Determine the [x, y] coordinate at the center of the cell enclosing the given text.  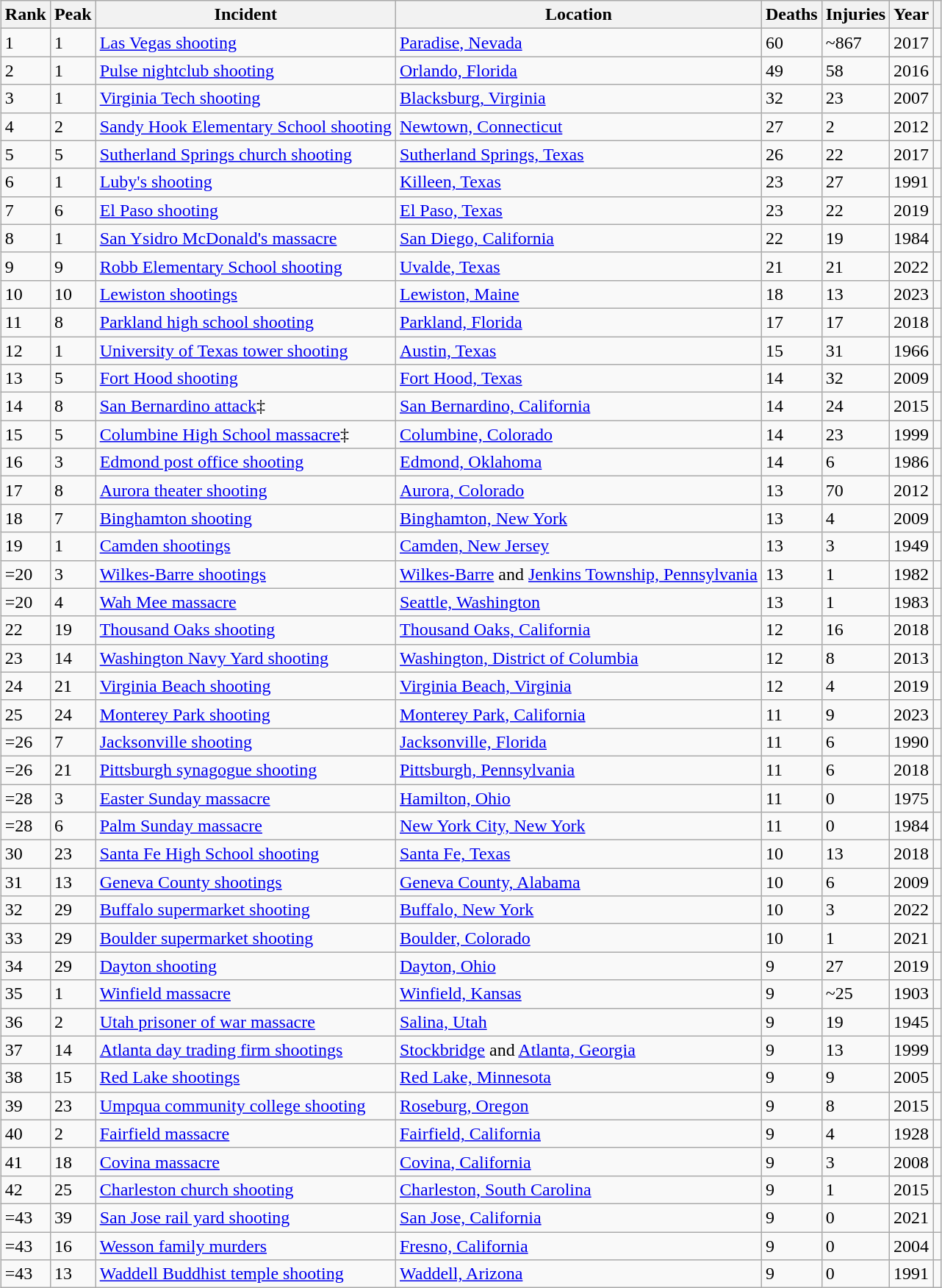
Umpqua community college shooting [245, 1106]
38 [25, 1078]
New York City, New York [578, 826]
Uvalde, Texas [578, 266]
Sutherland Springs church shooting [245, 154]
Fairfield massacre [245, 1134]
Stockbridge and Atlanta, Georgia [578, 1050]
El Paso, Texas [578, 210]
Seattle, Washington [578, 602]
Deaths [791, 15]
San Diego, California [578, 238]
Blacksburg, Virginia [578, 99]
Fort Hood, Texas [578, 379]
Hamilton, Ohio [578, 798]
Columbine, Colorado [578, 434]
Winfield, Kansas [578, 994]
Utah prisoner of war massacre [245, 1022]
Salina, Utah [578, 1022]
El Paso shooting [245, 210]
Edmond, Oklahoma [578, 462]
34 [25, 966]
Austin, Texas [578, 351]
Binghamton, New York [578, 518]
Lewiston, Maine [578, 294]
San Bernardino, California [578, 407]
Thousand Oaks shooting [245, 630]
40 [25, 1134]
Orlando, Florida [578, 71]
41 [25, 1162]
Fort Hood shooting [245, 379]
Buffalo supermarket shooting [245, 910]
60 [791, 43]
Newtown, Connecticut [578, 126]
Camden, New Jersey [578, 546]
Peak [73, 15]
Dayton, Ohio [578, 966]
Easter Sunday massacre [245, 798]
36 [25, 1022]
70 [855, 490]
2013 [911, 658]
Jacksonville shooting [245, 742]
Winfield massacre [245, 994]
Wah Mee massacre [245, 602]
Palm Sunday massacre [245, 826]
42 [25, 1189]
Paradise, Nevada [578, 43]
Washington Navy Yard shooting [245, 658]
Aurora, Colorado [578, 490]
Covina massacre [245, 1162]
Injuries [855, 15]
1949 [911, 546]
Red Lake, Minnesota [578, 1078]
1990 [911, 742]
1945 [911, 1022]
Waddell, Arizona [578, 1274]
30 [25, 854]
Santa Fe High School shooting [245, 854]
Year [911, 15]
35 [25, 994]
Atlanta day trading firm shootings [245, 1050]
Red Lake shootings [245, 1078]
Camden shootings [245, 546]
San Ysidro McDonald's massacre [245, 238]
Monterey Park shooting [245, 714]
Incident [245, 15]
Parkland, Florida [578, 322]
Las Vegas shooting [245, 43]
Columbine High School massacre‡ [245, 434]
1986 [911, 462]
58 [855, 71]
University of Texas tower shooting [245, 351]
Pittsburgh, Pennsylvania [578, 770]
Washington, District of Columbia [578, 658]
Pittsburgh synagogue shooting [245, 770]
Geneva County, Alabama [578, 882]
Sandy Hook Elementary School shooting [245, 126]
Boulder supermarket shooting [245, 938]
Lewiston shootings [245, 294]
Binghamton shooting [245, 518]
Pulse nightclub shooting [245, 71]
Virginia Beach, Virginia [578, 686]
Robb Elementary School shooting [245, 266]
Buffalo, New York [578, 910]
Covina, California [578, 1162]
Aurora theater shooting [245, 490]
1966 [911, 351]
Fairfield, California [578, 1134]
2007 [911, 99]
Location [578, 15]
37 [25, 1050]
Waddell Buddhist temple shooting [245, 1274]
33 [25, 938]
Fresno, California [578, 1246]
Rank [25, 15]
Charleston, South Carolina [578, 1189]
1975 [911, 798]
1928 [911, 1134]
2008 [911, 1162]
Jacksonville, Florida [578, 742]
2016 [911, 71]
Thousand Oaks, California [578, 630]
Santa Fe, Texas [578, 854]
Wilkes-Barre shootings [245, 574]
Boulder, Colorado [578, 938]
Charleston church shooting [245, 1189]
Geneva County shootings [245, 882]
Parkland high school shooting [245, 322]
26 [791, 154]
~25 [855, 994]
1903 [911, 994]
Virginia Tech shooting [245, 99]
Wilkes-Barre and Jenkins Township, Pennsylvania [578, 574]
2004 [911, 1246]
Edmond post office shooting [245, 462]
1983 [911, 602]
Sutherland Springs, Texas [578, 154]
1982 [911, 574]
San Jose rail yard shooting [245, 1217]
49 [791, 71]
Killeen, Texas [578, 182]
San Bernardino attack‡ [245, 407]
Luby's shooting [245, 182]
2005 [911, 1078]
Virginia Beach shooting [245, 686]
~867 [855, 43]
Dayton shooting [245, 966]
Roseburg, Oregon [578, 1106]
Monterey Park, California [578, 714]
Wesson family murders [245, 1246]
San Jose, California [578, 1217]
